Capture the cell that displays the provided text and extract its (x, y) central coordinate. 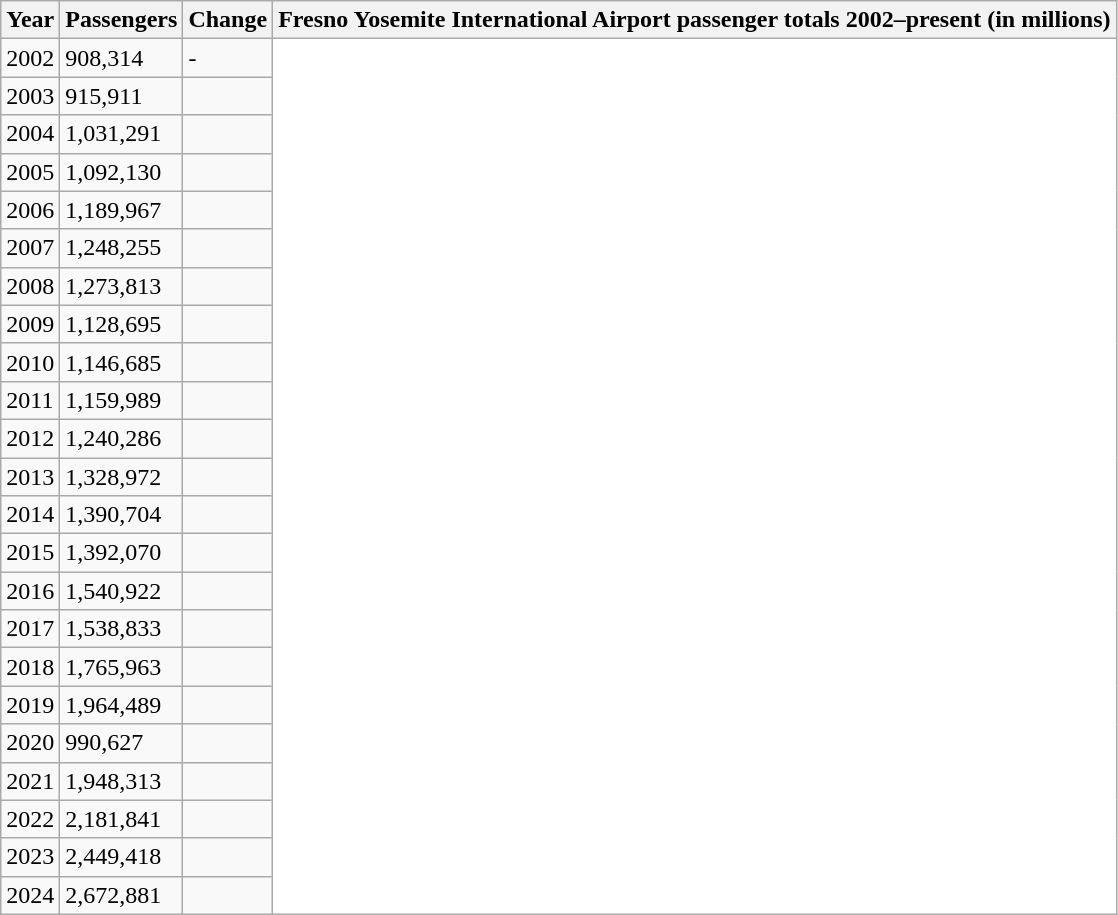
915,911 (122, 96)
2004 (30, 134)
2011 (30, 400)
2022 (30, 819)
1,248,255 (122, 248)
2,181,841 (122, 819)
2019 (30, 705)
990,627 (122, 743)
2023 (30, 857)
2008 (30, 286)
1,146,685 (122, 362)
1,538,833 (122, 629)
Year (30, 20)
2016 (30, 591)
2021 (30, 781)
2018 (30, 667)
1,092,130 (122, 172)
2020 (30, 743)
2014 (30, 515)
2006 (30, 210)
1,189,967 (122, 210)
1,328,972 (122, 477)
1,964,489 (122, 705)
2005 (30, 172)
1,948,313 (122, 781)
908,314 (122, 58)
Passengers (122, 20)
1,392,070 (122, 553)
2017 (30, 629)
1,390,704 (122, 515)
2002 (30, 58)
2,449,418 (122, 857)
2,672,881 (122, 895)
Change (228, 20)
2009 (30, 324)
1,540,922 (122, 591)
2013 (30, 477)
1,240,286 (122, 438)
2003 (30, 96)
2012 (30, 438)
1,159,989 (122, 400)
1,128,695 (122, 324)
- (228, 58)
2015 (30, 553)
2024 (30, 895)
2010 (30, 362)
Fresno Yosemite International Airport passenger totals 2002–present (in millions) (694, 20)
1,765,963 (122, 667)
1,273,813 (122, 286)
2007 (30, 248)
1,031,291 (122, 134)
